Return the [X, Y] coordinate for the center point of the cell that contains the specified text.  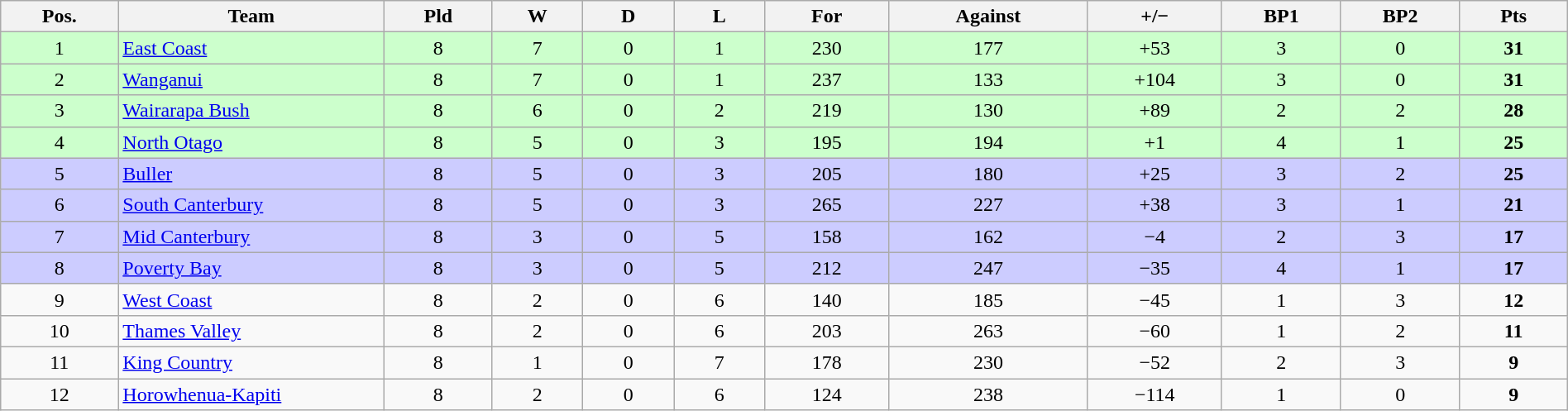
10 [60, 331]
21 [1513, 205]
219 [827, 111]
Pts [1513, 17]
+38 [1154, 205]
Against [988, 17]
−4 [1154, 237]
Horowhenua-Kapiti [251, 394]
205 [827, 174]
158 [827, 237]
Pld [438, 17]
+/− [1154, 17]
194 [988, 142]
238 [988, 394]
Mid Canterbury [251, 237]
178 [827, 362]
−60 [1154, 331]
North Otago [251, 142]
162 [988, 237]
−45 [1154, 299]
185 [988, 299]
King Country [251, 362]
Wanganui [251, 79]
124 [827, 394]
+89 [1154, 111]
+1 [1154, 142]
195 [827, 142]
+25 [1154, 174]
−114 [1154, 394]
Thames Valley [251, 331]
−35 [1154, 268]
West Coast [251, 299]
180 [988, 174]
D [629, 17]
Poverty Bay [251, 268]
−52 [1154, 362]
247 [988, 268]
W [538, 17]
133 [988, 79]
Wairarapa Bush [251, 111]
237 [827, 79]
For [827, 17]
L [719, 17]
BP1 [1281, 17]
28 [1513, 111]
Buller [251, 174]
BP2 [1400, 17]
265 [827, 205]
+104 [1154, 79]
203 [827, 331]
212 [827, 268]
227 [988, 205]
East Coast [251, 48]
South Canterbury [251, 205]
130 [988, 111]
140 [827, 299]
177 [988, 48]
Team [251, 17]
+53 [1154, 48]
263 [988, 331]
Pos. [60, 17]
